From the cell containing the given text, extract its center point as [X, Y] coordinate. 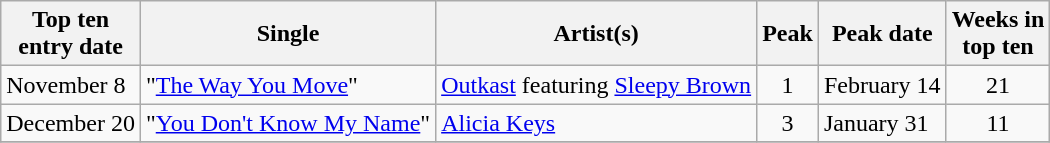
December 20 [71, 123]
11 [998, 123]
Outkast featuring Sleepy Brown [596, 85]
Single [288, 34]
"You Don't Know My Name" [288, 123]
Peak [788, 34]
3 [788, 123]
Weeks intop ten [998, 34]
January 31 [882, 123]
Alicia Keys [596, 123]
November 8 [71, 85]
February 14 [882, 85]
21 [998, 85]
1 [788, 85]
"The Way You Move" [288, 85]
Artist(s) [596, 34]
Peak date [882, 34]
Top tenentry date [71, 34]
